Detect which cell encompasses the target text, then output its [x, y] center coordinate. 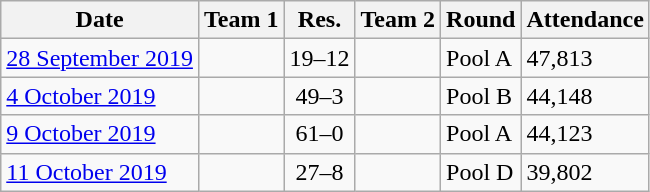
28 September 2019 [100, 58]
Pool B [481, 96]
11 October 2019 [100, 172]
Pool D [481, 172]
Team 2 [398, 20]
4 October 2019 [100, 96]
Res. [320, 20]
47,813 [585, 58]
44,123 [585, 134]
Team 1 [241, 20]
49–3 [320, 96]
Date [100, 20]
Round [481, 20]
Attendance [585, 20]
61–0 [320, 134]
39,802 [585, 172]
44,148 [585, 96]
19–12 [320, 58]
9 October 2019 [100, 134]
27–8 [320, 172]
